Find where the given text appears and provide that cell's center as (x, y) coordinate. 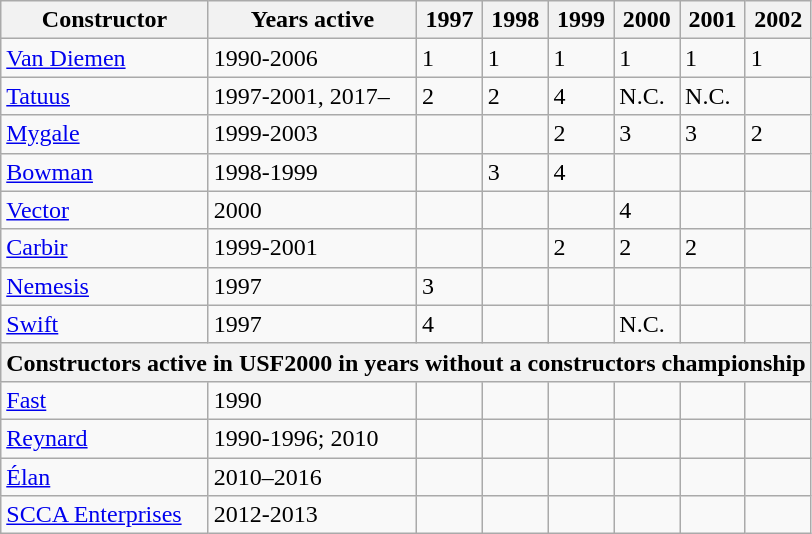
Reynard (105, 438)
Vector (105, 210)
1999-2003 (312, 134)
1999 (581, 20)
Swift (105, 324)
Constructor (105, 20)
1990-2006 (312, 58)
Years active (312, 20)
2012-2013 (312, 515)
SCCA Enterprises (105, 515)
1998-1999 (312, 172)
Tatuus (105, 96)
2001 (713, 20)
Fast (105, 400)
1998 (515, 20)
2010–2016 (312, 477)
Constructors active in USF2000 in years without a constructors championship (406, 362)
2002 (778, 20)
Nemesis (105, 286)
1990 (312, 400)
Élan (105, 477)
Van Diemen (105, 58)
1990-1996; 2010 (312, 438)
Carbir (105, 248)
1997-2001, 2017– (312, 96)
1999-2001 (312, 248)
Bowman (105, 172)
Mygale (105, 134)
